Determine the (x, y) coordinate at the center of the cell enclosing the given text.  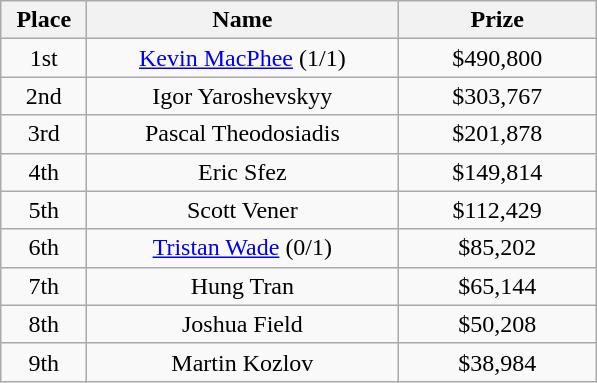
$201,878 (498, 134)
8th (44, 324)
$65,144 (498, 286)
Hung Tran (242, 286)
$112,429 (498, 210)
$149,814 (498, 172)
6th (44, 248)
Pascal Theodosiadis (242, 134)
Prize (498, 20)
2nd (44, 96)
3rd (44, 134)
5th (44, 210)
Joshua Field (242, 324)
7th (44, 286)
Martin Kozlov (242, 362)
$50,208 (498, 324)
Place (44, 20)
Kevin MacPhee (1/1) (242, 58)
4th (44, 172)
Name (242, 20)
Eric Sfez (242, 172)
9th (44, 362)
Tristan Wade (0/1) (242, 248)
$303,767 (498, 96)
$85,202 (498, 248)
$490,800 (498, 58)
Scott Vener (242, 210)
$38,984 (498, 362)
1st (44, 58)
Igor Yaroshevskyy (242, 96)
